Detect which cell encompasses the target text, then output its (X, Y) center coordinate. 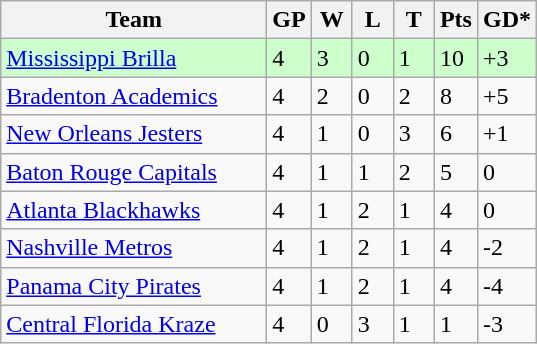
8 (456, 96)
GP (289, 20)
10 (456, 58)
New Orleans Jesters (134, 134)
L (372, 20)
Pts (456, 20)
Panama City Pirates (134, 286)
-3 (506, 324)
+1 (506, 134)
Central Florida Kraze (134, 324)
+5 (506, 96)
5 (456, 172)
T (414, 20)
Nashville Metros (134, 248)
Mississippi Brilla (134, 58)
+3 (506, 58)
W (332, 20)
-2 (506, 248)
-4 (506, 286)
Bradenton Academics (134, 96)
Atlanta Blackhawks (134, 210)
GD* (506, 20)
Team (134, 20)
Baton Rouge Capitals (134, 172)
6 (456, 134)
